Return the [x, y] coordinate for the center point of the cell that contains the specified text.  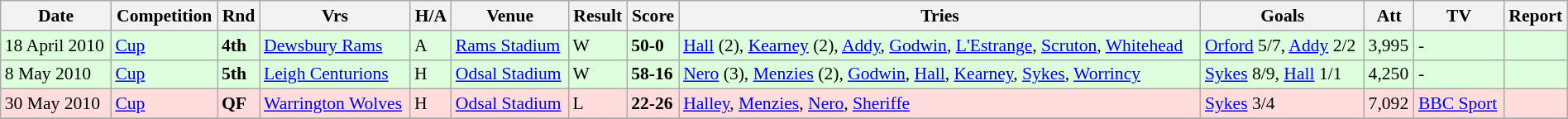
Venue [510, 16]
22-26 [653, 104]
L [597, 104]
TV [1459, 16]
Result [597, 16]
7,092 [1389, 104]
Tries [939, 16]
4th [238, 45]
5th [238, 74]
Score [653, 16]
30 May 2010 [56, 104]
A [431, 45]
Competition [164, 16]
Report [1535, 16]
Leigh Centurions [335, 74]
Vrs [335, 16]
Sykes 3/4 [1283, 104]
Warrington Wolves [335, 104]
58-16 [653, 74]
Rnd [238, 16]
Sykes 8/9, Hall 1/1 [1283, 74]
Halley, Menzies, Nero, Sheriffe [939, 104]
4,250 [1389, 74]
18 April 2010 [56, 45]
BBC Sport [1459, 104]
3,995 [1389, 45]
Dewsbury Rams [335, 45]
50-0 [653, 45]
H/A [431, 16]
Hall (2), Kearney (2), Addy, Godwin, L'Estrange, Scruton, Whitehead [939, 45]
Att [1389, 16]
QF [238, 104]
Nero (3), Menzies (2), Godwin, Hall, Kearney, Sykes, Worrincy [939, 74]
8 May 2010 [56, 74]
Date [56, 16]
Rams Stadium [510, 45]
Goals [1283, 16]
Orford 5/7, Addy 2/2 [1283, 45]
